Find where the given text appears and provide that cell's center as (X, Y) coordinate. 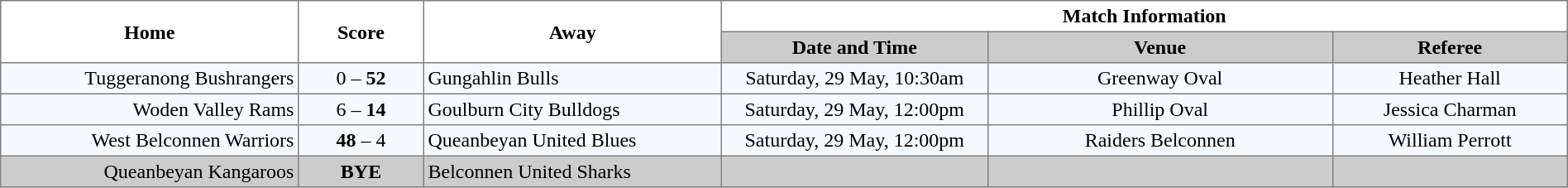
Saturday, 29 May, 10:30am (854, 79)
William Perrott (1450, 141)
Match Information (1145, 17)
Belconnen United Sharks (572, 171)
BYE (361, 171)
Heather Hall (1450, 79)
Woden Valley Rams (150, 109)
Gungahlin Bulls (572, 79)
Referee (1450, 47)
Queanbeyan United Blues (572, 141)
Score (361, 31)
Greenway Oval (1159, 79)
Tuggeranong Bushrangers (150, 79)
Goulburn City Bulldogs (572, 109)
Date and Time (854, 47)
West Belconnen Warriors (150, 141)
6 – 14 (361, 109)
Away (572, 31)
Home (150, 31)
Raiders Belconnen (1159, 141)
Jessica Charman (1450, 109)
Queanbeyan Kangaroos (150, 171)
Venue (1159, 47)
0 – 52 (361, 79)
Phillip Oval (1159, 109)
48 – 4 (361, 141)
